Extract the (x, y) coordinate from the center of the cell holding the provided text.  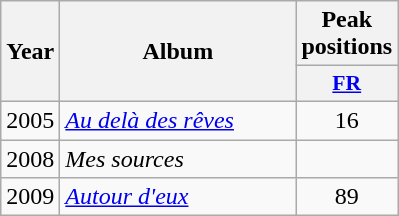
16 (347, 120)
Mes sources (178, 159)
Peak positions (347, 34)
Year (30, 52)
Au delà des rêves (178, 120)
Album (178, 52)
2005 (30, 120)
2009 (30, 197)
FR (347, 84)
89 (347, 197)
Autour d'eux (178, 197)
2008 (30, 159)
